Pinpoint the cell where the given text exists, returning its [x, y] midpoint coordinate. 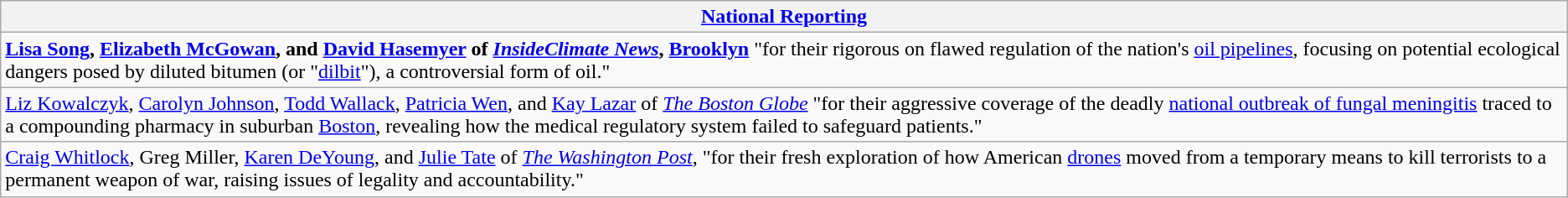
National Reporting [784, 17]
